For the text-containing cell, return its midpoint in (x, y) coordinate format. 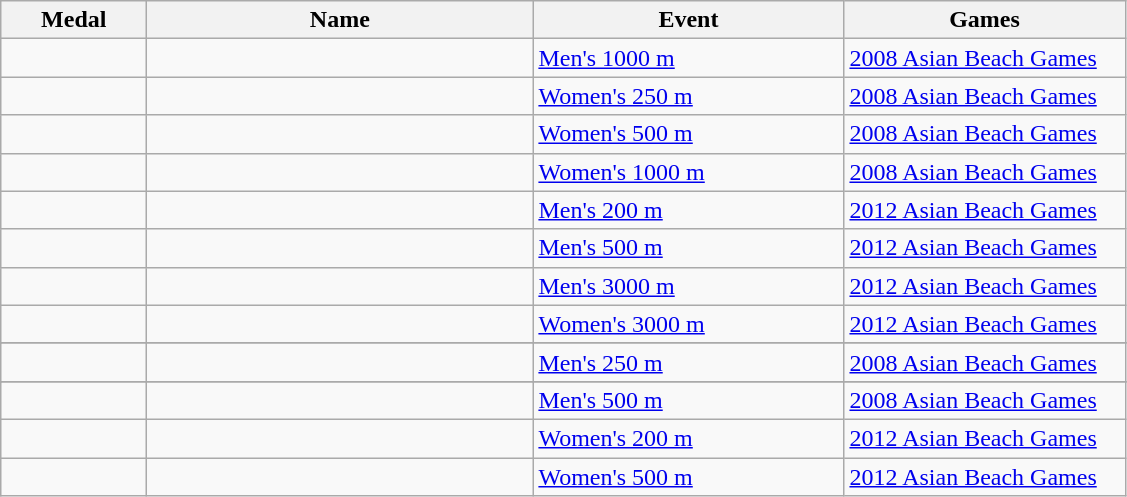
Women's 200 m (688, 438)
Men's 250 m (688, 362)
Women's 3000 m (688, 324)
Women's 250 m (688, 96)
Name (340, 20)
Women's 1000 m (688, 172)
Men's 1000 m (688, 58)
Medal (74, 20)
Men's 200 m (688, 210)
Games (984, 20)
Men's 3000 m (688, 286)
Event (688, 20)
